Find where the given text appears and provide that cell's center as (X, Y) coordinate. 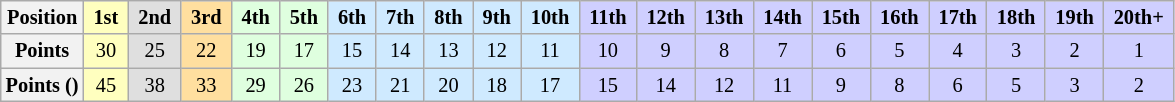
1st (106, 17)
4 (957, 51)
23 (352, 85)
26 (304, 85)
19th (1074, 17)
Points () (42, 85)
17th (957, 17)
7 (782, 51)
13th (724, 17)
14th (782, 17)
2nd (154, 17)
15th (841, 17)
45 (106, 85)
20 (448, 85)
7th (400, 17)
22 (206, 51)
16th (899, 17)
18 (497, 85)
11th (608, 17)
5th (304, 17)
10th (550, 17)
12th (665, 17)
25 (154, 51)
29 (256, 85)
1 (1139, 51)
9th (497, 17)
13 (448, 51)
19 (256, 51)
3rd (206, 17)
30 (106, 51)
33 (206, 85)
Points (42, 51)
6th (352, 17)
20th+ (1139, 17)
8th (448, 17)
38 (154, 85)
21 (400, 85)
10 (608, 51)
4th (256, 17)
18th (1016, 17)
Position (42, 17)
